Determine the (x, y) coordinate at the center of the cell enclosing the given text.  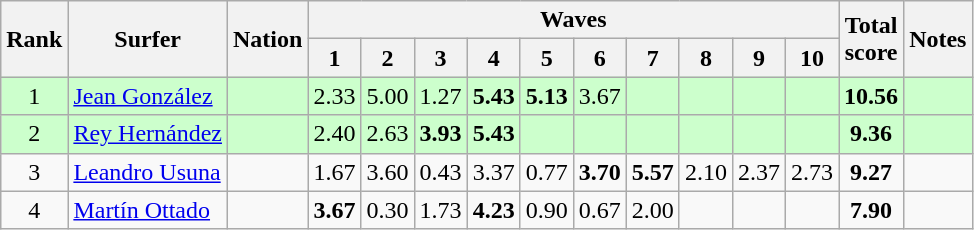
0.30 (388, 210)
Surfer (148, 39)
Waves (574, 20)
3.37 (494, 172)
2.00 (652, 210)
6 (600, 58)
8 (706, 58)
9.36 (872, 134)
3.93 (440, 134)
2.40 (334, 134)
Martín Ottado (148, 210)
0.90 (546, 210)
5 (546, 58)
Leandro Usuna (148, 172)
1.73 (440, 210)
5.00 (388, 96)
9.27 (872, 172)
5.13 (546, 96)
Rey Hernández (148, 134)
1.27 (440, 96)
Jean González (148, 96)
2.37 (758, 172)
2.10 (706, 172)
3.60 (388, 172)
5.57 (652, 172)
0.77 (546, 172)
10.56 (872, 96)
0.43 (440, 172)
2.73 (812, 172)
10 (812, 58)
2.33 (334, 96)
2.63 (388, 134)
Totalscore (872, 39)
0.67 (600, 210)
3.70 (600, 172)
7.90 (872, 210)
Rank (34, 39)
7 (652, 58)
Notes (938, 39)
1.67 (334, 172)
Nation (268, 39)
9 (758, 58)
4.23 (494, 210)
